Find where the given text appears and provide that cell's center as (X, Y) coordinate. 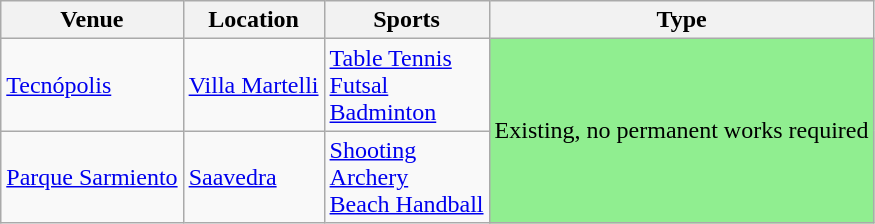
Tecnópolis (92, 85)
Villa Martelli (254, 85)
Location (254, 20)
Parque Sarmiento (92, 177)
Saavedra (254, 177)
Sports (406, 20)
Existing, no permanent works required (682, 131)
ShootingArcheryBeach Handball (406, 177)
Venue (92, 20)
Table TennisFutsalBadminton (406, 85)
Type (682, 20)
